Detect which cell encompasses the target text, then output its [X, Y] center coordinate. 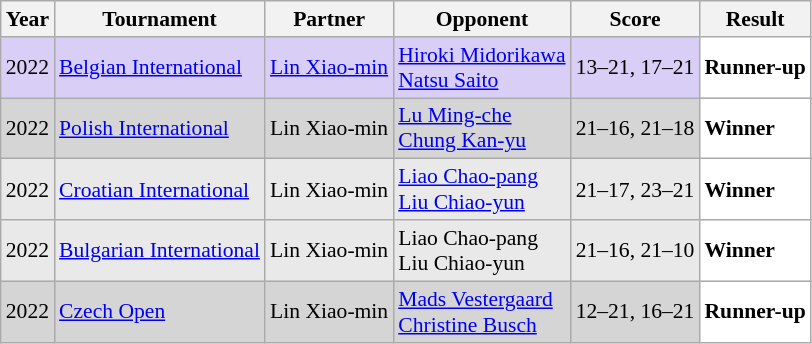
Opponent [482, 19]
Hiroki Midorikawa Natsu Saito [482, 68]
Croatian International [160, 190]
Year [28, 19]
Result [754, 19]
Tournament [160, 19]
Partner [329, 19]
21–17, 23–21 [636, 190]
12–21, 16–21 [636, 312]
21–16, 21–18 [636, 128]
Polish International [160, 128]
Czech Open [160, 312]
Belgian International [160, 68]
13–21, 17–21 [636, 68]
Score [636, 19]
Lu Ming-che Chung Kan-yu [482, 128]
21–16, 21–10 [636, 250]
Bulgarian International [160, 250]
Mads Vestergaard Christine Busch [482, 312]
